Scan for the cell matching the given text and deliver its (X, Y) coordinate at center. 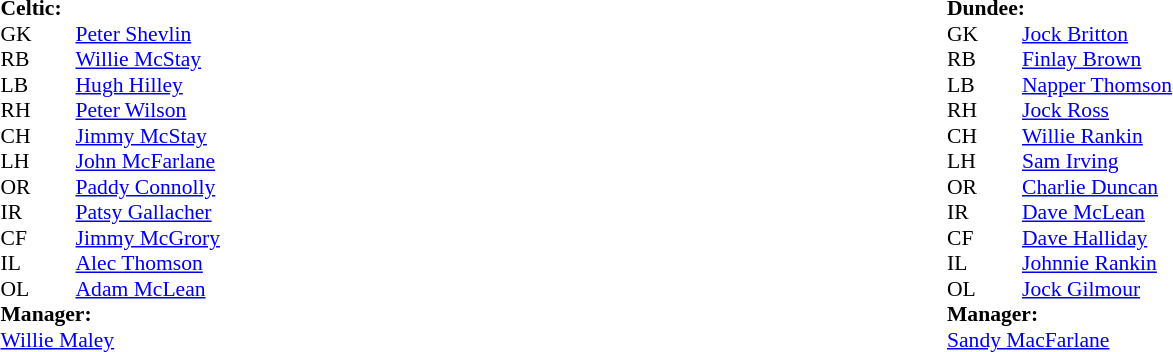
Hugh Hilley (148, 85)
Patsy Gallacher (148, 213)
Finlay Brown (1097, 59)
Jimmy McStay (148, 136)
Johnnie Rankin (1097, 263)
Jock Ross (1097, 111)
Willie McStay (148, 59)
Peter Shevlin (148, 34)
Napper Thomson (1097, 85)
Dave Halliday (1097, 238)
Jock Britton (1097, 34)
Alec Thomson (148, 263)
Sam Irving (1097, 161)
Willie Rankin (1097, 136)
Jimmy McGrory (148, 238)
Charlie Duncan (1097, 187)
Dave McLean (1097, 213)
Jock Gilmour (1097, 289)
Peter Wilson (148, 111)
Paddy Connolly (148, 187)
Adam McLean (148, 289)
John McFarlane (148, 161)
